Pinpoint the cell where the given text exists, returning its (X, Y) midpoint coordinate. 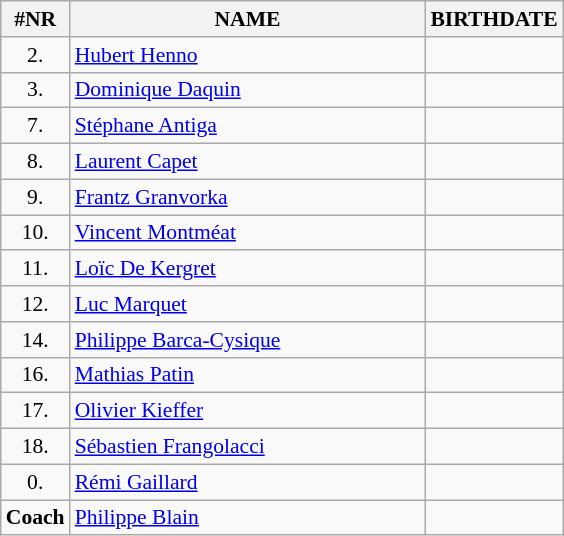
Rémi Gaillard (248, 482)
16. (36, 375)
18. (36, 447)
Philippe Barca-Cysique (248, 340)
#NR (36, 19)
17. (36, 411)
11. (36, 269)
NAME (248, 19)
Frantz Granvorka (248, 197)
BIRTHDATE (494, 19)
Stéphane Antiga (248, 126)
0. (36, 482)
14. (36, 340)
Dominique Daquin (248, 90)
7. (36, 126)
Olivier Kieffer (248, 411)
2. (36, 55)
12. (36, 304)
3. (36, 90)
Loïc De Kergret (248, 269)
8. (36, 162)
9. (36, 197)
Luc Marquet (248, 304)
Vincent Montméat (248, 233)
Hubert Henno (248, 55)
Sébastien Frangolacci (248, 447)
Coach (36, 518)
Philippe Blain (248, 518)
Mathias Patin (248, 375)
Laurent Capet (248, 162)
10. (36, 233)
